Determine the [X, Y] coordinate at the center of the cell enclosing the given text.  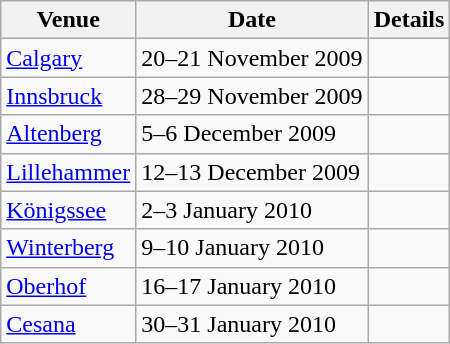
Lillehammer [68, 172]
20–21 November 2009 [252, 58]
30–31 January 2010 [252, 324]
16–17 January 2010 [252, 286]
Innsbruck [68, 96]
Details [409, 20]
Winterberg [68, 248]
Venue [68, 20]
Oberhof [68, 286]
Altenberg [68, 134]
2–3 January 2010 [252, 210]
Königssee [68, 210]
9–10 January 2010 [252, 248]
Date [252, 20]
28–29 November 2009 [252, 96]
5–6 December 2009 [252, 134]
12–13 December 2009 [252, 172]
Calgary [68, 58]
Cesana [68, 324]
